For the text-containing cell, return its midpoint in [x, y] coordinate format. 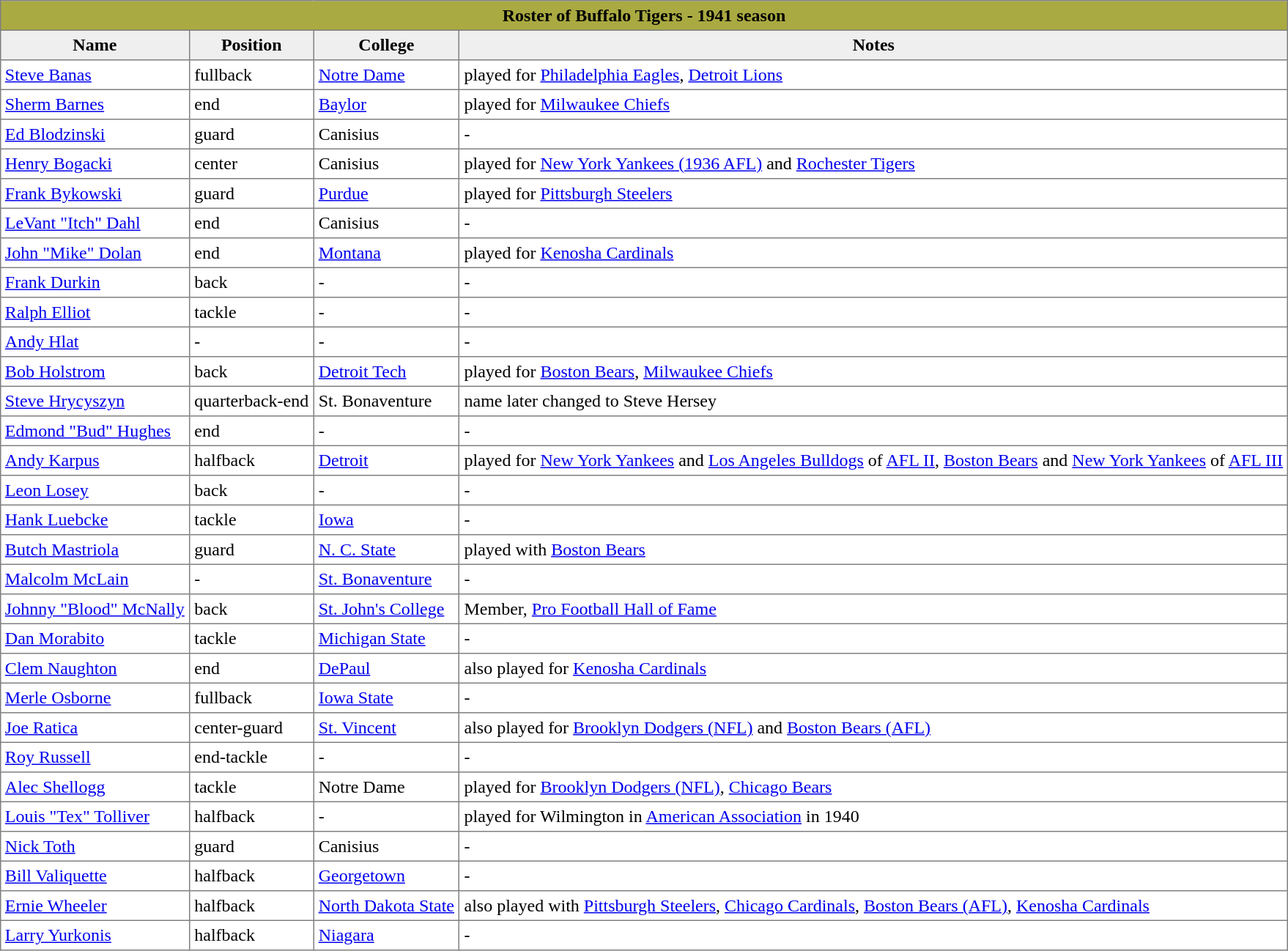
St. John's College [387, 609]
Larry Yurkonis [95, 935]
Frank Bykowski [95, 193]
Niagara [387, 935]
played for Kenosha Cardinals [873, 253]
Ed Blodzinski [95, 134]
Johnny "Blood" McNally [95, 609]
played for Brooklyn Dodgers (NFL), Chicago Bears [873, 787]
Name [95, 45]
Baylor [387, 104]
Frank Durkin [95, 282]
Henry Bogacki [95, 163]
Nick Toth [95, 846]
Alec Shellogg [95, 787]
played for Pittsburgh Steelers [873, 193]
played for New York Yankees and Los Angeles Bulldogs of AFL II, Boston Bears and New York Yankees of AFL III [873, 460]
Bob Holstrom [95, 371]
played for Philadelphia Eagles, Detroit Lions [873, 75]
played for Milwaukee Chiefs [873, 104]
Georgetown [387, 876]
Dan Morabito [95, 638]
Position [252, 45]
Roster of Buffalo Tigers - 1941 season [644, 15]
also played for Kenosha Cardinals [873, 668]
Andy Karpus [95, 460]
Bill Valiquette [95, 876]
also played with Pittsburgh Steelers, Chicago Cardinals, Boston Bears (AFL), Kenosha Cardinals [873, 906]
also played for Brooklyn Dodgers (NFL) and Boston Bears (AFL) [873, 728]
St. Vincent [387, 728]
DePaul [387, 668]
quarterback-end [252, 401]
center [252, 163]
Clem Naughton [95, 668]
North Dakota State [387, 906]
Hank Luebcke [95, 519]
Ralph Elliot [95, 312]
College [387, 45]
Iowa [387, 519]
Michigan State [387, 638]
Member, Pro Football Hall of Fame [873, 609]
Andy Hlat [95, 341]
name later changed to Steve Hersey [873, 401]
Roy Russell [95, 757]
Louis "Tex" Tolliver [95, 816]
LeVant "Itch" Dahl [95, 223]
Joe Ratica [95, 728]
played for Wilmington in American Association in 1940 [873, 816]
Butch Mastriola [95, 549]
Merle Osborne [95, 697]
Steve Banas [95, 75]
John "Mike" Dolan [95, 253]
Ernie Wheeler [95, 906]
center-guard [252, 728]
Edmond "Bud" Hughes [95, 431]
Iowa State [387, 697]
Notes [873, 45]
Malcolm McLain [95, 579]
Steve Hrycyszyn [95, 401]
played for New York Yankees (1936 AFL) and Rochester Tigers [873, 163]
Detroit Tech [387, 371]
Sherm Barnes [95, 104]
Purdue [387, 193]
played for Boston Bears, Milwaukee Chiefs [873, 371]
N. C. State [387, 549]
end-tackle [252, 757]
played with Boston Bears [873, 549]
Montana [387, 253]
Leon Losey [95, 490]
Detroit [387, 460]
